Return [X, Y] of the center of cell containing provided text 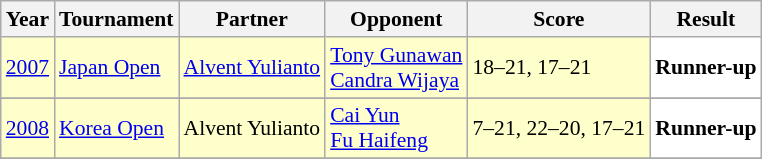
Tournament [116, 19]
Cai Yun Fu Haifeng [396, 128]
Result [706, 19]
Score [558, 19]
Opponent [396, 19]
Korea Open [116, 128]
Year [28, 19]
18–21, 17–21 [558, 68]
7–21, 22–20, 17–21 [558, 128]
Japan Open [116, 68]
Tony Gunawan Candra Wijaya [396, 68]
Partner [252, 19]
2007 [28, 68]
2008 [28, 128]
